Identify which cell holds the provided text, then report its [X, Y] central coordinate. 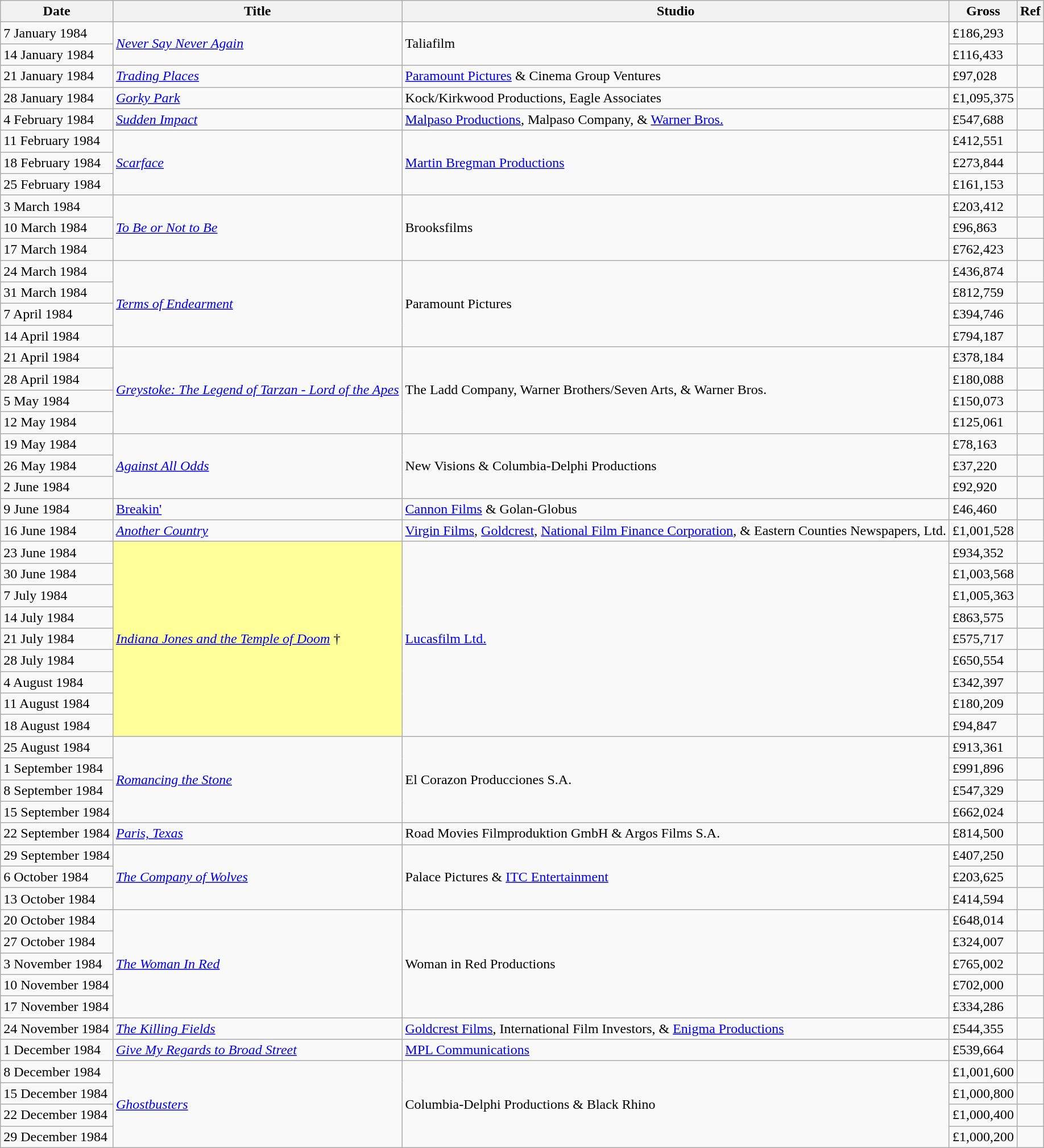
Kock/Kirkwood Productions, Eagle Associates [676, 98]
£1,001,600 [983, 1072]
£1,000,800 [983, 1093]
£650,554 [983, 661]
11 February 1984 [57, 141]
7 July 1984 [57, 595]
16 June 1984 [57, 531]
£46,460 [983, 509]
£1,001,528 [983, 531]
£161,153 [983, 184]
MPL Communications [676, 1050]
17 November 1984 [57, 1007]
£913,361 [983, 747]
Indiana Jones and the Temple of Doom † [257, 639]
Trading Places [257, 76]
3 November 1984 [57, 964]
8 September 1984 [57, 790]
4 August 1984 [57, 682]
£186,293 [983, 33]
28 April 1984 [57, 379]
15 September 1984 [57, 812]
£412,551 [983, 141]
£1,095,375 [983, 98]
£863,575 [983, 617]
£97,028 [983, 76]
£1,005,363 [983, 595]
£273,844 [983, 163]
8 December 1984 [57, 1072]
19 May 1984 [57, 444]
£1,000,400 [983, 1115]
6 October 1984 [57, 877]
Road Movies Filmproduktion GmbH & Argos Films S.A. [676, 834]
£547,688 [983, 119]
Greystoke: The Legend of Tarzan - Lord of the Apes [257, 390]
£78,163 [983, 444]
12 May 1984 [57, 422]
Goldcrest Films, International Film Investors, & Enigma Productions [676, 1029]
£180,088 [983, 379]
El Corazon Producciones S.A. [676, 780]
The Ladd Company, Warner Brothers/Seven Arts, & Warner Bros. [676, 390]
To Be or Not to Be [257, 227]
£991,896 [983, 769]
3 March 1984 [57, 206]
22 December 1984 [57, 1115]
£1,003,568 [983, 574]
Scarface [257, 163]
Title [257, 11]
£414,594 [983, 898]
£125,061 [983, 422]
21 July 1984 [57, 639]
£378,184 [983, 358]
Breakin' [257, 509]
The Woman In Red [257, 963]
1 September 1984 [57, 769]
Date [57, 11]
Cannon Films & Golan-Globus [676, 509]
27 October 1984 [57, 942]
24 March 1984 [57, 271]
7 April 1984 [57, 314]
Taliafilm [676, 44]
£702,000 [983, 985]
£92,920 [983, 487]
£203,412 [983, 206]
£324,007 [983, 942]
£180,209 [983, 704]
£662,024 [983, 812]
23 June 1984 [57, 552]
£94,847 [983, 726]
Sudden Impact [257, 119]
Martin Bregman Productions [676, 163]
29 September 1984 [57, 855]
20 October 1984 [57, 920]
New Visions & Columbia-Delphi Productions [676, 466]
Paramount Pictures [676, 304]
31 March 1984 [57, 293]
Against All Odds [257, 466]
£436,874 [983, 271]
22 September 1984 [57, 834]
Romancing the Stone [257, 780]
£547,329 [983, 790]
The Company of Wolves [257, 877]
£150,073 [983, 401]
30 June 1984 [57, 574]
£575,717 [983, 639]
21 April 1984 [57, 358]
£203,625 [983, 877]
£394,746 [983, 314]
£794,187 [983, 336]
£1,000,200 [983, 1137]
Another Country [257, 531]
29 December 1984 [57, 1137]
Ref [1030, 11]
Terms of Endearment [257, 304]
21 January 1984 [57, 76]
25 February 1984 [57, 184]
£934,352 [983, 552]
Columbia-Delphi Productions & Black Rhino [676, 1104]
Give My Regards to Broad Street [257, 1050]
28 July 1984 [57, 661]
Never Say Never Again [257, 44]
25 August 1984 [57, 747]
11 August 1984 [57, 704]
13 October 1984 [57, 898]
Malpaso Productions, Malpaso Company, & Warner Bros. [676, 119]
Gross [983, 11]
Brooksfilms [676, 227]
Lucasfilm Ltd. [676, 639]
Ghostbusters [257, 1104]
£407,250 [983, 855]
17 March 1984 [57, 249]
Paramount Pictures & Cinema Group Ventures [676, 76]
£539,664 [983, 1050]
24 November 1984 [57, 1029]
10 November 1984 [57, 985]
Palace Pictures & ITC Entertainment [676, 877]
£812,759 [983, 293]
5 May 1984 [57, 401]
15 December 1984 [57, 1093]
£116,433 [983, 55]
£544,355 [983, 1029]
£96,863 [983, 227]
£342,397 [983, 682]
£334,286 [983, 1007]
£814,500 [983, 834]
2 June 1984 [57, 487]
Paris, Texas [257, 834]
£762,423 [983, 249]
26 May 1984 [57, 466]
£37,220 [983, 466]
Gorky Park [257, 98]
14 July 1984 [57, 617]
10 March 1984 [57, 227]
The Killing Fields [257, 1029]
1 December 1984 [57, 1050]
9 June 1984 [57, 509]
4 February 1984 [57, 119]
14 January 1984 [57, 55]
28 January 1984 [57, 98]
7 January 1984 [57, 33]
£765,002 [983, 964]
18 August 1984 [57, 726]
Virgin Films, Goldcrest, National Film Finance Corporation, & Eastern Counties Newspapers, Ltd. [676, 531]
14 April 1984 [57, 336]
Studio [676, 11]
£648,014 [983, 920]
Woman in Red Productions [676, 963]
18 February 1984 [57, 163]
